Extract the (x, y) coordinate from the center of the cell holding the provided text.  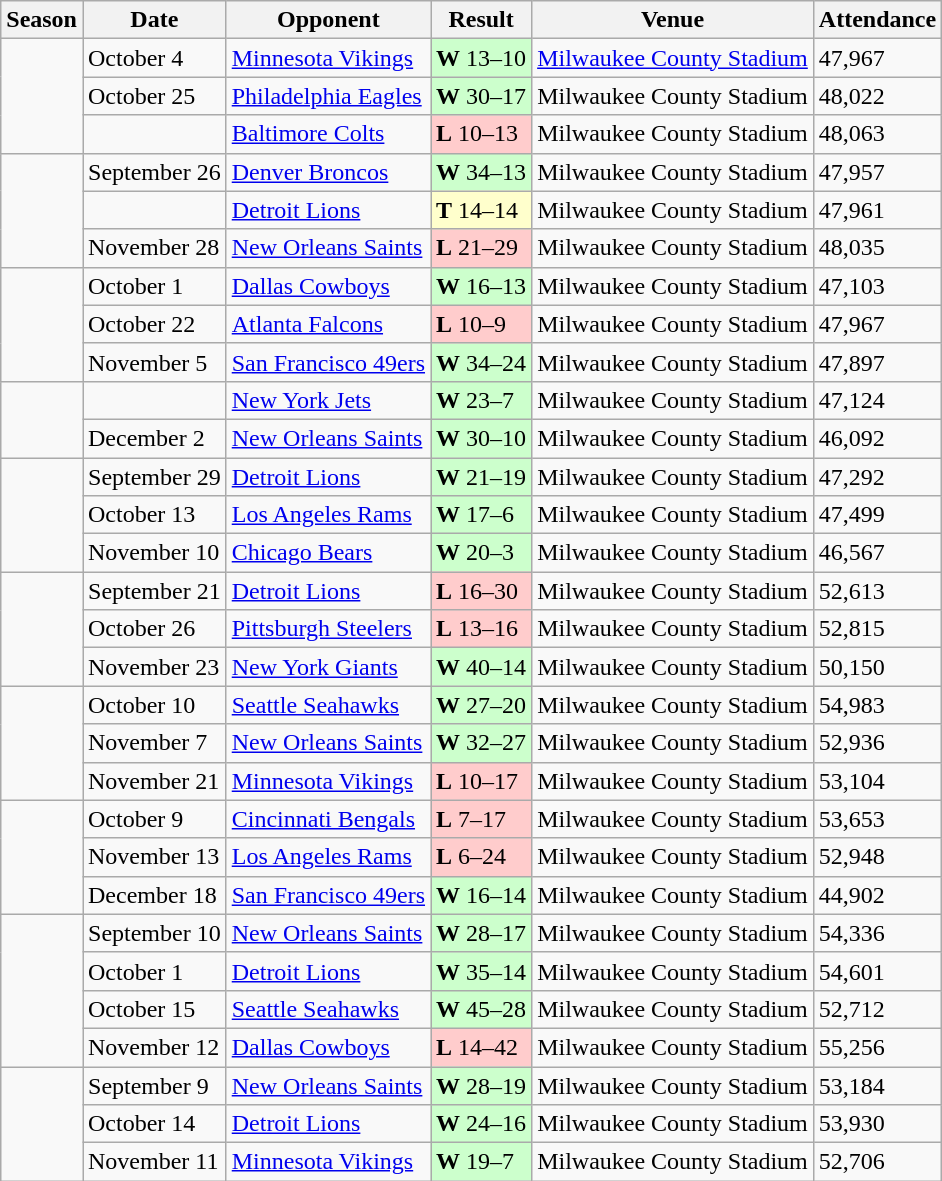
W 30–17 (482, 96)
Cincinnati Bengals (328, 819)
46,567 (877, 553)
W 23–7 (482, 400)
47,897 (877, 362)
Opponent (328, 20)
W 24–16 (482, 1124)
September 26 (154, 172)
L 13–16 (482, 629)
46,092 (877, 438)
48,035 (877, 248)
54,983 (877, 705)
November 11 (154, 1162)
W 28–19 (482, 1085)
W 28–17 (482, 933)
L 10–17 (482, 781)
Season (42, 20)
52,613 (877, 591)
47,961 (877, 210)
52,948 (877, 857)
November 7 (154, 743)
December 2 (154, 438)
53,930 (877, 1124)
W 20–3 (482, 553)
September 9 (154, 1085)
W 27–20 (482, 705)
54,601 (877, 971)
53,184 (877, 1085)
W 21–19 (482, 477)
55,256 (877, 1047)
53,104 (877, 781)
October 25 (154, 96)
L 14–42 (482, 1047)
New York Giants (328, 667)
October 22 (154, 324)
November 28 (154, 248)
L 6–24 (482, 857)
T 14–14 (482, 210)
L 16–30 (482, 591)
Venue (673, 20)
W 16–13 (482, 286)
W 17–6 (482, 515)
Baltimore Colts (328, 134)
L 10–9 (482, 324)
October 13 (154, 515)
47,292 (877, 477)
November 21 (154, 781)
New York Jets (328, 400)
October 9 (154, 819)
W 40–14 (482, 667)
W 34–13 (482, 172)
47,103 (877, 286)
November 12 (154, 1047)
October 14 (154, 1124)
November 23 (154, 667)
Attendance (877, 20)
50,150 (877, 667)
Chicago Bears (328, 553)
November 13 (154, 857)
Atlanta Falcons (328, 324)
52,815 (877, 629)
52,712 (877, 1009)
W 13–10 (482, 58)
W 35–14 (482, 971)
October 15 (154, 1009)
September 21 (154, 591)
W 16–14 (482, 895)
W 32–27 (482, 743)
October 4 (154, 58)
44,902 (877, 895)
47,124 (877, 400)
October 26 (154, 629)
Pittsburgh Steelers (328, 629)
W 30–10 (482, 438)
47,499 (877, 515)
September 10 (154, 933)
W 19–7 (482, 1162)
W 34–24 (482, 362)
L 21–29 (482, 248)
54,336 (877, 933)
Result (482, 20)
L 10–13 (482, 134)
52,706 (877, 1162)
52,936 (877, 743)
Denver Broncos (328, 172)
November 5 (154, 362)
47,957 (877, 172)
October 10 (154, 705)
53,653 (877, 819)
48,063 (877, 134)
September 29 (154, 477)
November 10 (154, 553)
December 18 (154, 895)
W 45–28 (482, 1009)
Date (154, 20)
48,022 (877, 96)
L 7–17 (482, 819)
Philadelphia Eagles (328, 96)
